Search for the cell housing the specified text and yield its (X, Y) center coordinate. 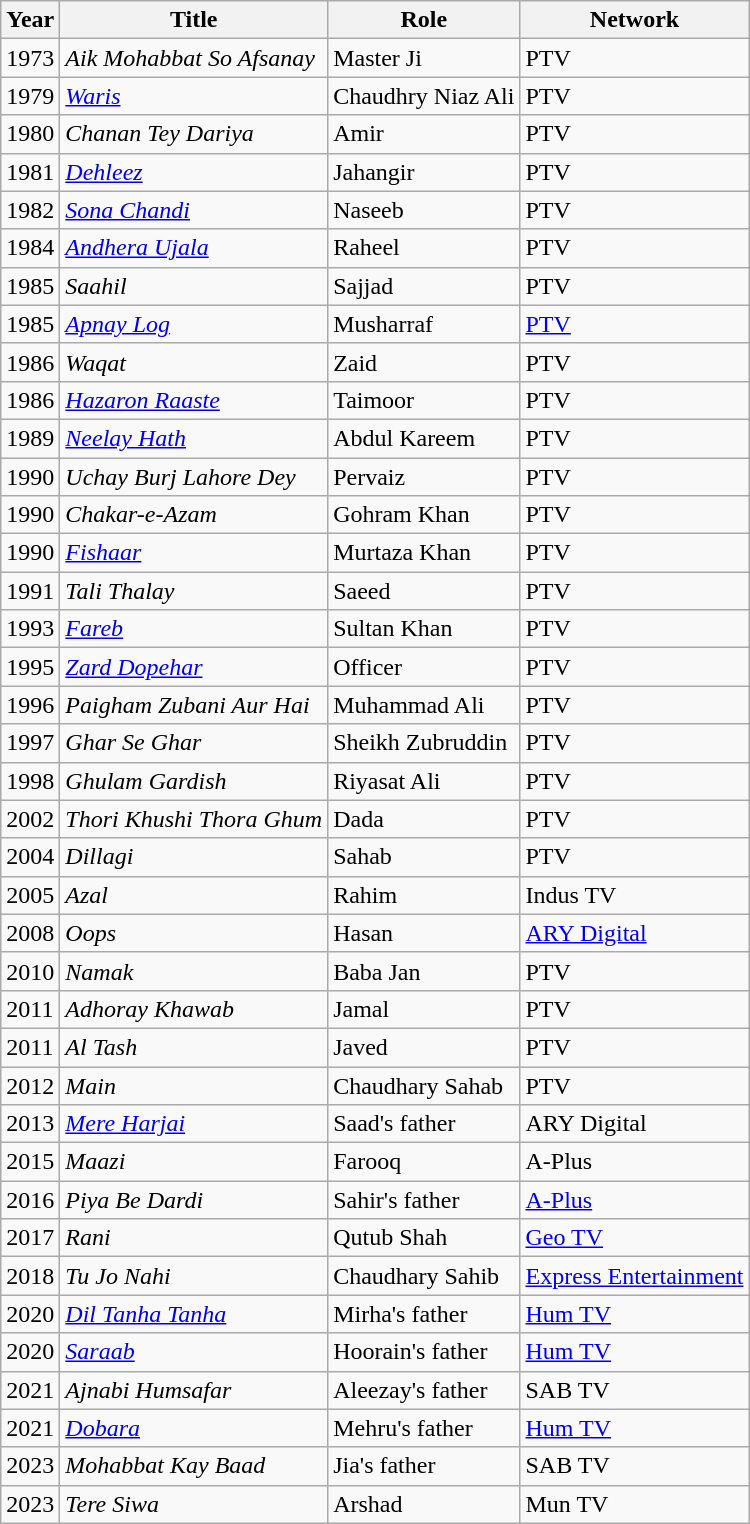
Aik Mohabbat So Afsanay (194, 58)
2008 (30, 933)
Role (424, 20)
Raheel (424, 248)
2004 (30, 857)
Farooq (424, 1162)
Mere Harjai (194, 1124)
1979 (30, 96)
Uchay Burj Lahore Dey (194, 477)
2016 (30, 1200)
Ghulam Gardish (194, 781)
2012 (30, 1085)
2005 (30, 895)
Musharraf (424, 324)
Master Ji (424, 58)
Murtaza Khan (424, 553)
Saad's father (424, 1124)
Mun TV (634, 1504)
Tere Siwa (194, 1504)
Piya Be Dardi (194, 1200)
Tali Thalay (194, 591)
Namak (194, 971)
Mirha's father (424, 1314)
Chaudhary Sahib (424, 1276)
1996 (30, 705)
Geo TV (634, 1238)
Main (194, 1085)
Title (194, 20)
Maazi (194, 1162)
Chakar-e-Azam (194, 515)
2018 (30, 1276)
Apnay Log (194, 324)
Saraab (194, 1352)
Fishaar (194, 553)
Chaudhary Sahab (424, 1085)
Sajjad (424, 286)
Arshad (424, 1504)
Jamal (424, 1009)
Aleezay's father (424, 1390)
1981 (30, 172)
Jahangir (424, 172)
Dil Tanha Tanha (194, 1314)
Mehru's father (424, 1428)
Naseeb (424, 210)
Fareb (194, 629)
Paigham Zubani Aur Hai (194, 705)
Baba Jan (424, 971)
1989 (30, 438)
Adhoray Khawab (194, 1009)
Oops (194, 933)
Sultan Khan (424, 629)
Sona Chandi (194, 210)
Chanan Tey Dariya (194, 134)
Tu Jo Nahi (194, 1276)
Saahil (194, 286)
Waris (194, 96)
Zard Dopehar (194, 667)
Officer (424, 667)
Hazaron Raaste (194, 400)
Ghar Se Ghar (194, 743)
2013 (30, 1124)
1980 (30, 134)
2017 (30, 1238)
Neelay Hath (194, 438)
2002 (30, 819)
Muhammad Ali (424, 705)
1982 (30, 210)
1998 (30, 781)
Dillagi (194, 857)
1997 (30, 743)
Amir (424, 134)
1973 (30, 58)
Taimoor (424, 400)
Riyasat Ali (424, 781)
1993 (30, 629)
Chaudhry Niaz Ali (424, 96)
Dada (424, 819)
Zaid (424, 362)
Gohram Khan (424, 515)
Sahab (424, 857)
Jia's father (424, 1466)
Hasan (424, 933)
Network (634, 20)
2010 (30, 971)
Sheikh Zubruddin (424, 743)
Rahim (424, 895)
Saeed (424, 591)
Hoorain's father (424, 1352)
Azal (194, 895)
Rani (194, 1238)
Dehleez (194, 172)
1984 (30, 248)
Express Entertainment (634, 1276)
Al Tash (194, 1047)
1995 (30, 667)
Indus TV (634, 895)
1991 (30, 591)
Qutub Shah (424, 1238)
Mohabbat Kay Baad (194, 1466)
Javed (424, 1047)
Waqat (194, 362)
Andhera Ujala (194, 248)
Ajnabi Humsafar (194, 1390)
Abdul Kareem (424, 438)
Dobara (194, 1428)
2015 (30, 1162)
Thori Khushi Thora Ghum (194, 819)
Pervaiz (424, 477)
Sahir's father (424, 1200)
Year (30, 20)
